Return [x, y] of the center of cell containing provided text 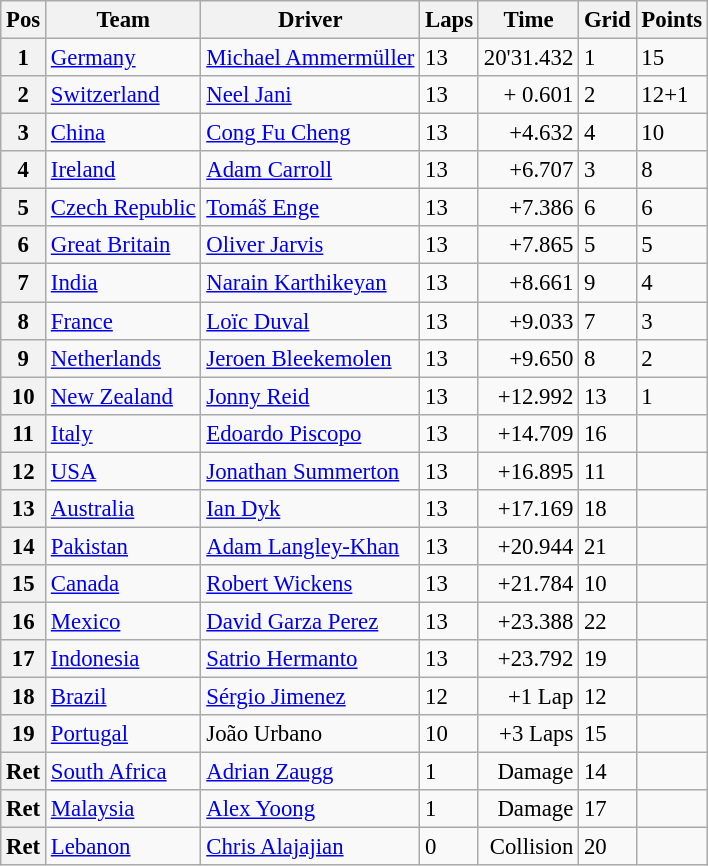
Ian Dyk [310, 509]
+20.944 [528, 546]
Collision [528, 847]
Portugal [124, 734]
Pos [24, 20]
India [124, 283]
+9.650 [528, 358]
0 [450, 847]
Robert Wickens [310, 584]
+23.792 [528, 659]
Cong Fu Cheng [310, 133]
Jeroen Bleekemolen [310, 358]
João Urbano [310, 734]
Pakistan [124, 546]
Neel Jani [310, 95]
Germany [124, 58]
Alex Yoong [310, 809]
Adam Langley-Khan [310, 546]
Satrio Hermanto [310, 659]
Laps [450, 20]
David Garza Perez [310, 621]
+14.709 [528, 433]
Jonny Reid [310, 396]
+8.661 [528, 283]
20 [608, 847]
Czech Republic [124, 208]
France [124, 321]
20'31.432 [528, 58]
Sérgio Jimenez [310, 697]
New Zealand [124, 396]
Italy [124, 433]
+4.632 [528, 133]
China [124, 133]
Oliver Jarvis [310, 245]
+3 Laps [528, 734]
+16.895 [528, 471]
Chris Alajajian [310, 847]
Grid [608, 20]
+23.388 [528, 621]
Lebanon [124, 847]
Canada [124, 584]
Netherlands [124, 358]
+ 0.601 [528, 95]
Loïc Duval [310, 321]
12+1 [672, 95]
Team [124, 20]
Switzerland [124, 95]
+6.707 [528, 170]
Time [528, 20]
+17.169 [528, 509]
Mexico [124, 621]
+1 Lap [528, 697]
Ireland [124, 170]
Narain Karthikeyan [310, 283]
21 [608, 546]
Tomáš Enge [310, 208]
Malaysia [124, 809]
Australia [124, 509]
Great Britain [124, 245]
22 [608, 621]
Adrian Zaugg [310, 772]
+12.992 [528, 396]
+9.033 [528, 321]
South Africa [124, 772]
Indonesia [124, 659]
Michael Ammermüller [310, 58]
Points [672, 20]
+7.386 [528, 208]
Jonathan Summerton [310, 471]
Driver [310, 20]
USA [124, 471]
+7.865 [528, 245]
Brazil [124, 697]
+21.784 [528, 584]
Edoardo Piscopo [310, 433]
Adam Carroll [310, 170]
